Search for the cell housing the specified text and yield its [X, Y] center coordinate. 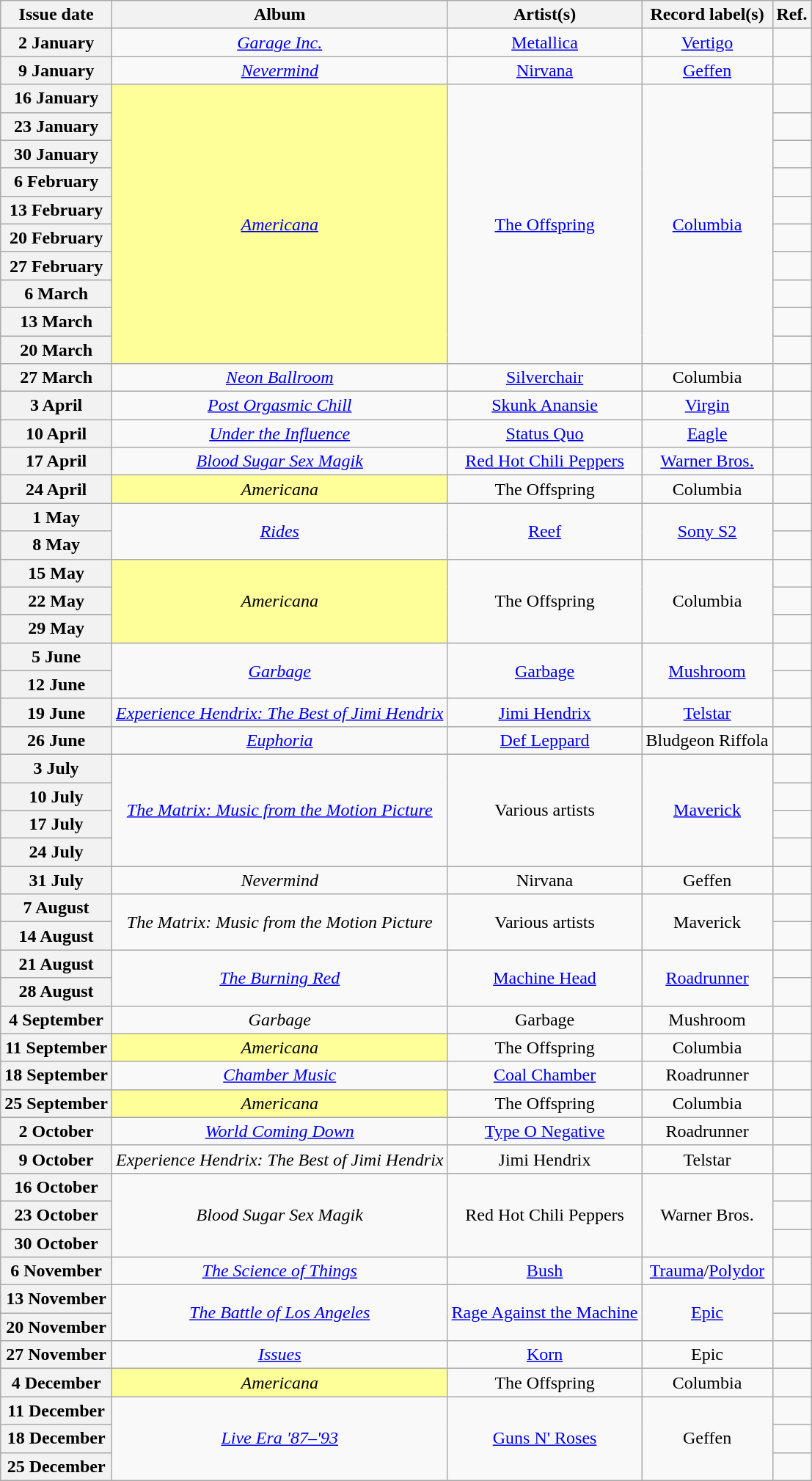
Post Orgasmic Chill [279, 406]
Status Quo [544, 434]
Type O Negative [544, 1131]
Metallica [544, 43]
8 May [56, 545]
Machine Head [544, 978]
25 September [56, 1103]
2 January [56, 43]
3 July [56, 768]
3 April [56, 406]
Eagle [707, 434]
Vertigo [707, 43]
Record label(s) [707, 15]
1 May [56, 517]
Ref. [792, 15]
Live Era '87–'93 [279, 1438]
Issues [279, 1355]
Neon Ballroom [279, 378]
World Coming Down [279, 1131]
Issue date [56, 15]
16 October [56, 1187]
6 March [56, 293]
31 July [56, 880]
30 October [56, 1243]
Rides [279, 531]
7 August [56, 908]
9 January [56, 70]
20 March [56, 350]
27 March [56, 378]
9 October [56, 1159]
Def Leppard [544, 740]
12 June [56, 684]
18 December [56, 1438]
13 March [56, 321]
20 February [56, 238]
13 February [56, 210]
20 November [56, 1327]
17 April [56, 461]
Virgin [707, 406]
The Science of Things [279, 1271]
The Burning Red [279, 978]
Skunk Anansie [544, 406]
26 June [56, 740]
Trauma/Polydor [707, 1271]
24 April [56, 489]
15 May [56, 573]
Sony S2 [707, 531]
23 October [56, 1215]
11 December [56, 1411]
10 April [56, 434]
Coal Chamber [544, 1075]
2 October [56, 1131]
5 June [56, 657]
Guns N' Roses [544, 1438]
Artist(s) [544, 15]
Bush [544, 1271]
19 June [56, 712]
6 February [56, 182]
27 February [56, 266]
29 May [56, 629]
Chamber Music [279, 1075]
Rage Against the Machine [544, 1313]
Korn [544, 1355]
28 August [56, 992]
23 January [56, 126]
25 December [56, 1466]
24 July [56, 852]
Album [279, 15]
Euphoria [279, 740]
13 November [56, 1299]
27 November [56, 1355]
17 July [56, 824]
Bludgeon Riffola [707, 740]
30 January [56, 154]
18 September [56, 1075]
4 December [56, 1383]
14 August [56, 936]
Under the Influence [279, 434]
22 May [56, 601]
11 September [56, 1047]
Reef [544, 531]
10 July [56, 796]
4 September [56, 1020]
21 August [56, 964]
6 November [56, 1271]
Garage Inc. [279, 43]
The Battle of Los Angeles [279, 1313]
Silverchair [544, 378]
16 January [56, 98]
